Extract the (X, Y) coordinate from the center of the cell holding the provided text.  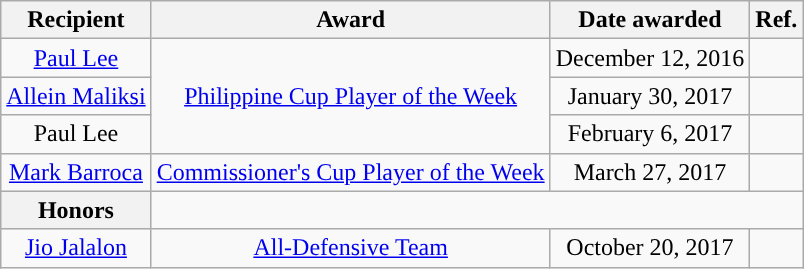
January 30, 2017 (650, 96)
Honors (76, 210)
Commissioner's Cup Player of the Week (350, 172)
Jio Jalalon (76, 248)
Date awarded (650, 20)
October 20, 2017 (650, 248)
Award (350, 20)
Allein Maliksi (76, 96)
December 12, 2016 (650, 58)
Philippine Cup Player of the Week (350, 96)
Ref. (776, 20)
Mark Barroca (76, 172)
February 6, 2017 (650, 134)
All-Defensive Team (350, 248)
March 27, 2017 (650, 172)
Recipient (76, 20)
